Provide the [X, Y] coordinate of the cell's center where the given text is located.  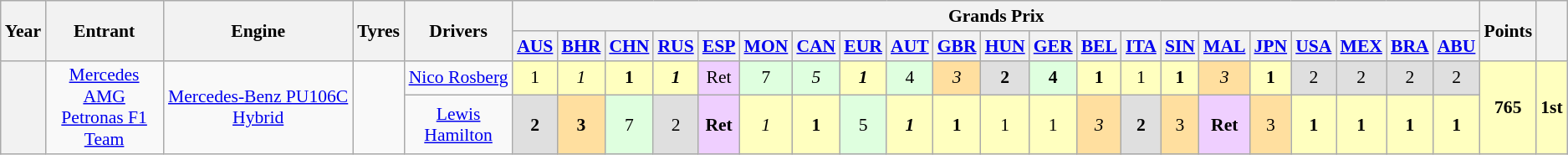
RUS [676, 46]
Year [23, 30]
Nico Rosberg [458, 77]
USA [1313, 46]
Grands Prix [996, 16]
Drivers [458, 30]
765 [1508, 107]
CHN [629, 46]
1st [1552, 107]
BRA [1410, 46]
ABU [1457, 46]
HUN [1005, 46]
GER [1054, 46]
Entrant [104, 30]
ESP [719, 46]
Mercedes AMGPetronas F1 Team [104, 107]
ITA [1141, 46]
EUR [863, 46]
AUT [910, 46]
Lewis Hamilton [458, 126]
BHR [580, 46]
MON [766, 46]
Points [1508, 30]
JPN [1270, 46]
SIN [1180, 46]
AUS [535, 46]
Mercedes-Benz PU106C Hybrid [258, 107]
CAN [816, 46]
MEX [1361, 46]
GBR [957, 46]
Engine [258, 30]
MAL [1224, 46]
BEL [1099, 46]
Tyres [378, 30]
